Detect which cell encompasses the target text, then output its [X, Y] center coordinate. 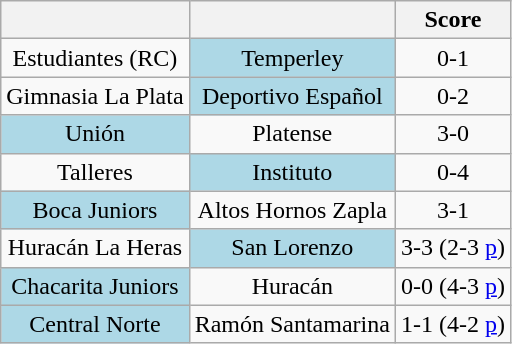
Huracán [292, 286]
Talleres [95, 172]
Boca Juniors [95, 210]
0-0 (4-3 p) [452, 286]
0-4 [452, 172]
Chacarita Juniors [95, 286]
0-1 [452, 58]
Temperley [292, 58]
Ramón Santamarina [292, 324]
Altos Hornos Zapla [292, 210]
Deportivo Español [292, 96]
Score [452, 20]
Central Norte [95, 324]
3-1 [452, 210]
Instituto [292, 172]
San Lorenzo [292, 248]
Gimnasia La Plata [95, 96]
3-0 [452, 134]
Estudiantes (RC) [95, 58]
Platense [292, 134]
Unión [95, 134]
1-1 (4-2 p) [452, 324]
Huracán La Heras [95, 248]
0-2 [452, 96]
3-3 (2-3 p) [452, 248]
